Return [x, y] of the center of cell containing provided text 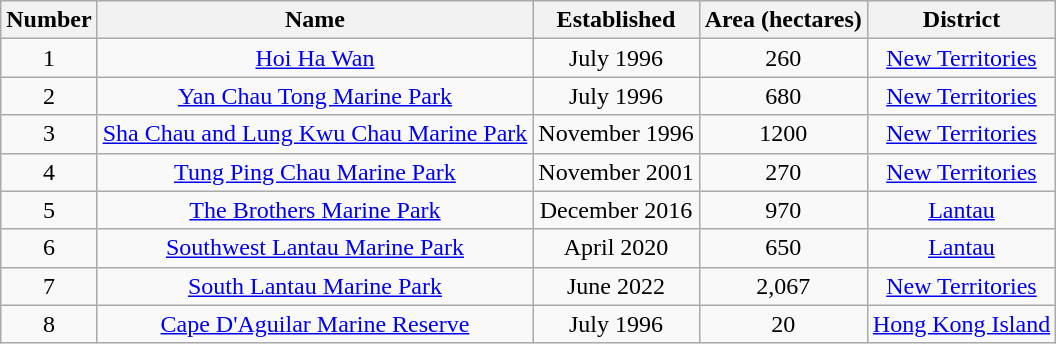
Established [616, 20]
Area (hectares) [783, 20]
Cape D'Aguilar Marine Reserve [315, 324]
6 [49, 248]
5 [49, 210]
3 [49, 134]
June 2022 [616, 286]
District [961, 20]
April 2020 [616, 248]
The Brothers Marine Park [315, 210]
South Lantau Marine Park [315, 286]
Hong Kong Island [961, 324]
260 [783, 58]
Tung Ping Chau Marine Park [315, 172]
680 [783, 96]
Sha Chau and Lung Kwu Chau Marine Park [315, 134]
2 [49, 96]
2,067 [783, 286]
Hoi Ha Wan [315, 58]
970 [783, 210]
4 [49, 172]
7 [49, 286]
270 [783, 172]
Yan Chau Tong Marine Park [315, 96]
650 [783, 248]
1200 [783, 134]
Name [315, 20]
Number [49, 20]
November 2001 [616, 172]
8 [49, 324]
1 [49, 58]
Southwest Lantau Marine Park [315, 248]
20 [783, 324]
November 1996 [616, 134]
December 2016 [616, 210]
